Scan for the cell matching the given text and deliver its [X, Y] coordinate at center. 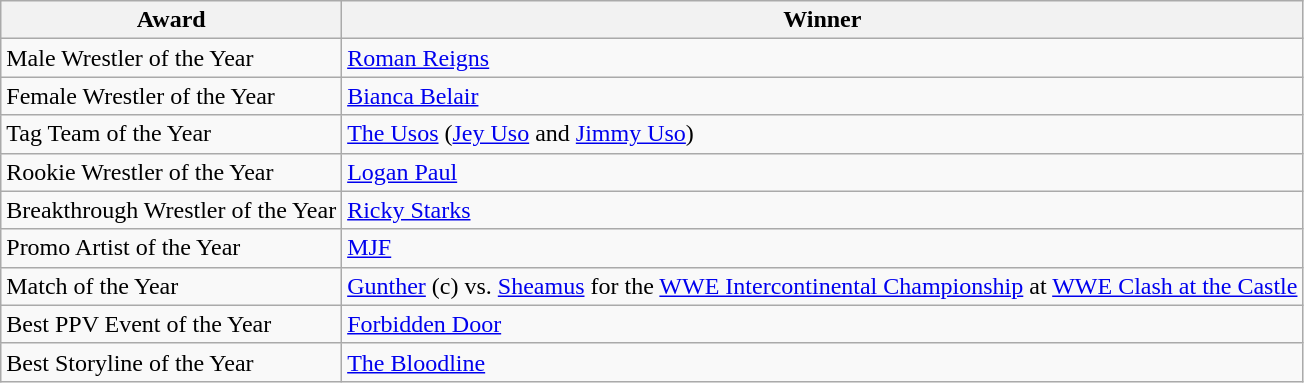
Breakthrough Wrestler of the Year [172, 210]
Bianca Belair [822, 96]
Promo Artist of the Year [172, 248]
Winner [822, 20]
Female Wrestler of the Year [172, 96]
Rookie Wrestler of the Year [172, 172]
Best PPV Event of the Year [172, 324]
Tag Team of the Year [172, 134]
Gunther (c) vs. Sheamus for the WWE Intercontinental Championship at WWE Clash at the Castle [822, 286]
Forbidden Door [822, 324]
Ricky Starks [822, 210]
Award [172, 20]
Male Wrestler of the Year [172, 58]
MJF [822, 248]
The Bloodline [822, 362]
Match of the Year [172, 286]
Best Storyline of the Year [172, 362]
The Usos (Jey Uso and Jimmy Uso) [822, 134]
Logan Paul [822, 172]
Roman Reigns [822, 58]
